Output the [X, Y] coordinate of the center of the cell containing the given text.  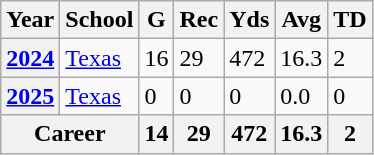
Avg [302, 20]
G [156, 20]
TD [350, 20]
14 [156, 134]
School [100, 20]
2024 [30, 58]
2025 [30, 96]
Career [70, 134]
0.0 [302, 96]
Rec [199, 20]
16 [156, 58]
Yds [250, 20]
Year [30, 20]
